Return (x, y) of the center of cell containing provided text 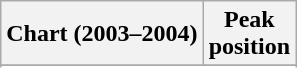
Peakposition (249, 34)
Chart (2003–2004) (102, 34)
